Find where the given text appears and provide that cell's center as [X, Y] coordinate. 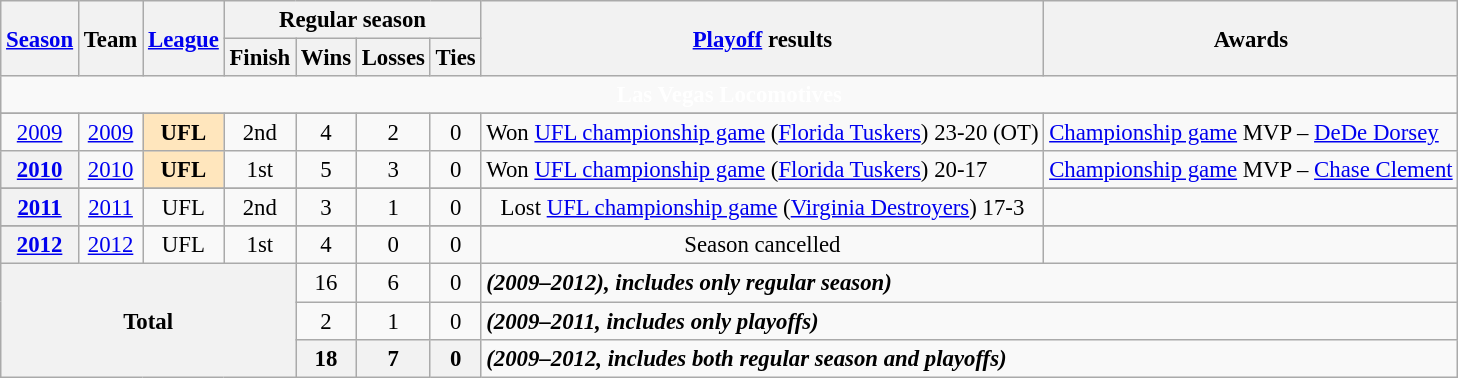
Season [40, 38]
Awards [1251, 38]
16 [326, 283]
Lost UFL championship game (Virginia Destroyers) 17-3 [762, 208]
Finish [260, 58]
6 [393, 283]
Wins [326, 58]
Team [110, 38]
5 [326, 170]
(2009–2011, includes only playoffs) [970, 321]
Playoff results [762, 38]
Ties [456, 58]
Las Vegas Locomotives [730, 95]
League [184, 38]
(2009–2012, includes both regular season and playoffs) [970, 358]
Regular season [352, 20]
Championship game MVP – DeDe Dorsey [1251, 133]
7 [393, 358]
Won UFL championship game (Florida Tuskers) 20-17 [762, 170]
(2009–2012), includes only regular season) [970, 283]
Won UFL championship game (Florida Tuskers) 23-20 (OT) [762, 133]
18 [326, 358]
Losses [393, 58]
Season cancelled [762, 245]
Total [148, 320]
Championship game MVP – Chase Clement [1251, 170]
